Extract the (x, y) coordinate from the center of the cell holding the provided text.  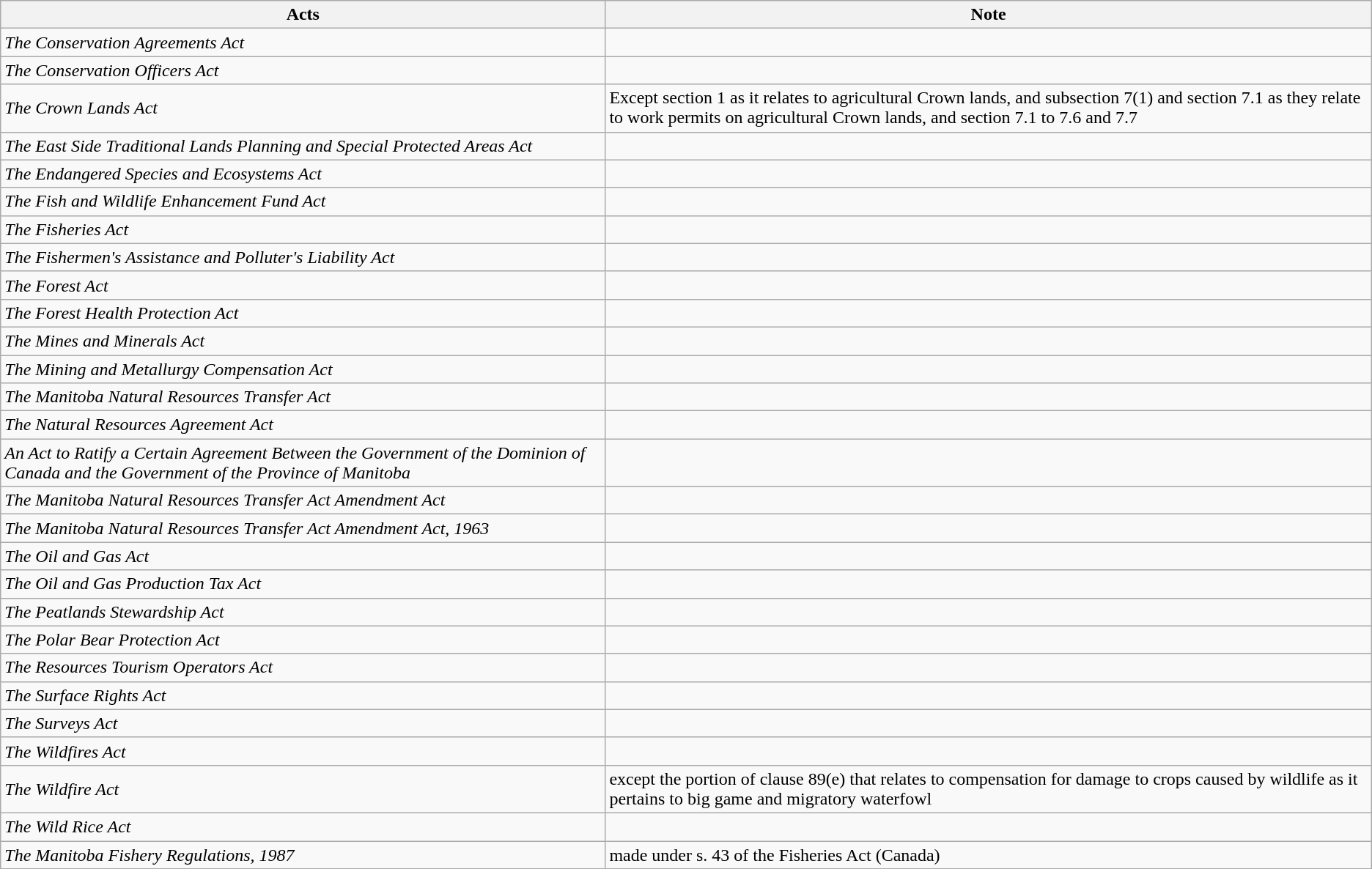
The Manitoba Fishery Regulations, 1987 (303, 855)
The Resources Tourism Operators Act (303, 668)
The Surveys Act (303, 723)
The Mining and Metallurgy Compensation Act (303, 369)
The Polar Bear Protection Act (303, 640)
The Fisheries Act (303, 229)
The Oil and Gas Act (303, 556)
The Endangered Species and Ecosystems Act (303, 174)
The Forest Act (303, 285)
made under s. 43 of the Fisheries Act (Canada) (988, 855)
The East Side Traditional Lands Planning and Special Protected Areas Act (303, 146)
An Act to Ratify a Certain Agreement Between the Government of the Dominion of Canada and the Government of the Province of Manitoba (303, 463)
The Oil and Gas Production Tax Act (303, 584)
The Surface Rights Act (303, 695)
The Mines and Minerals Act (303, 341)
The Wildfire Act (303, 788)
The Wildfires Act (303, 751)
The Conservation Agreements Act (303, 42)
The Conservation Officers Act (303, 70)
Note (988, 15)
The Crown Lands Act (303, 108)
The Peatlands Stewardship Act (303, 612)
The Manitoba Natural Resources Transfer Act Amendment Act (303, 500)
The Manitoba Natural Resources Transfer Act Amendment Act, 1963 (303, 528)
The Natural Resources Agreement Act (303, 425)
The Manitoba Natural Resources Transfer Act (303, 397)
Acts (303, 15)
The Forest Health Protection Act (303, 313)
The Fish and Wildlife Enhancement Fund Act (303, 201)
The Wild Rice Act (303, 827)
The Fishermen's Assistance and Polluter's Liability Act (303, 257)
